Search for the cell housing the specified text and yield its [x, y] center coordinate. 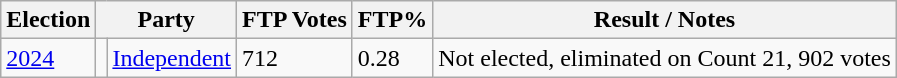
FTP% [392, 20]
Not elected, eliminated on Count 21, 902 votes [665, 58]
Election [48, 20]
0.28 [392, 58]
Result / Notes [665, 20]
2024 [48, 58]
FTP Votes [295, 20]
712 [295, 58]
Party [166, 20]
Independent [172, 58]
